Find where the given text appears and provide that cell's center as [X, Y] coordinate. 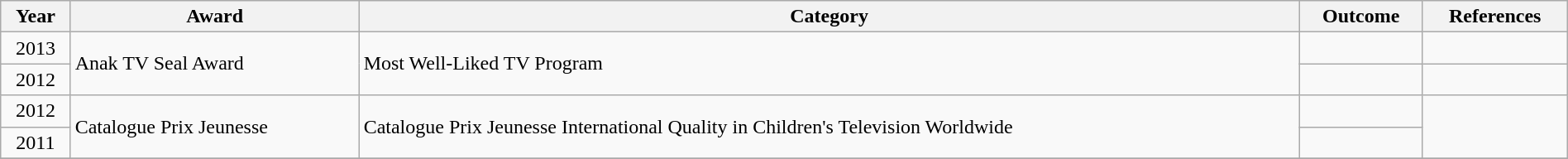
Year [36, 17]
Catalogue Prix Jeunesse [215, 127]
Most Well-Liked TV Program [829, 64]
Outcome [1361, 17]
Catalogue Prix Jeunesse International Quality in Children's Television Worldwide [829, 127]
References [1495, 17]
2013 [36, 48]
Category [829, 17]
2011 [36, 142]
Award [215, 17]
Anak TV Seal Award [215, 64]
